Find where the given text appears and provide that cell's center as [X, Y] coordinate. 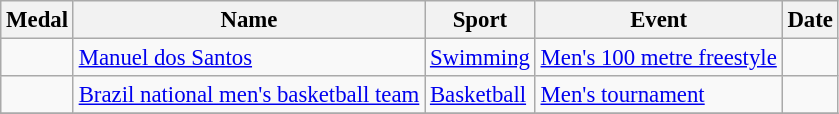
Swimming [480, 58]
Basketball [480, 95]
Sport [480, 20]
Date [810, 20]
Medal [38, 20]
Brazil national men's basketball team [248, 95]
Men's 100 metre freestyle [658, 58]
Men's tournament [658, 95]
Event [658, 20]
Manuel dos Santos [248, 58]
Name [248, 20]
